Search for the cell housing the specified text and yield its (x, y) center coordinate. 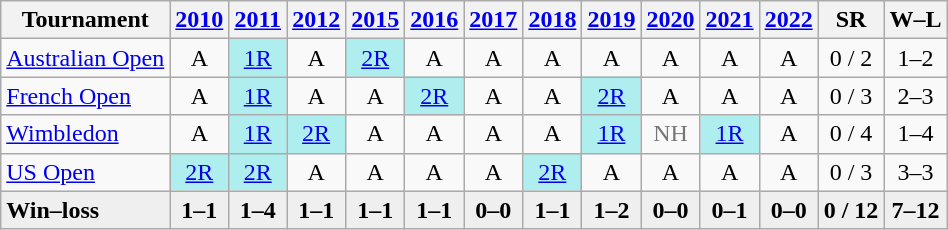
2020 (670, 20)
2012 (316, 20)
2019 (612, 20)
NH (670, 134)
2011 (258, 20)
Australian Open (86, 58)
2–3 (916, 96)
2022 (788, 20)
0 / 4 (851, 134)
2021 (730, 20)
2010 (200, 20)
Tournament (86, 20)
7–12 (916, 210)
2015 (376, 20)
W–L (916, 20)
French Open (86, 96)
2016 (434, 20)
Win–loss (86, 210)
2017 (494, 20)
0–1 (730, 210)
Wimbledon (86, 134)
0 / 12 (851, 210)
SR (851, 20)
3–3 (916, 172)
2018 (552, 20)
US Open (86, 172)
0 / 2 (851, 58)
